Find where the given text appears and provide that cell's center as (X, Y) coordinate. 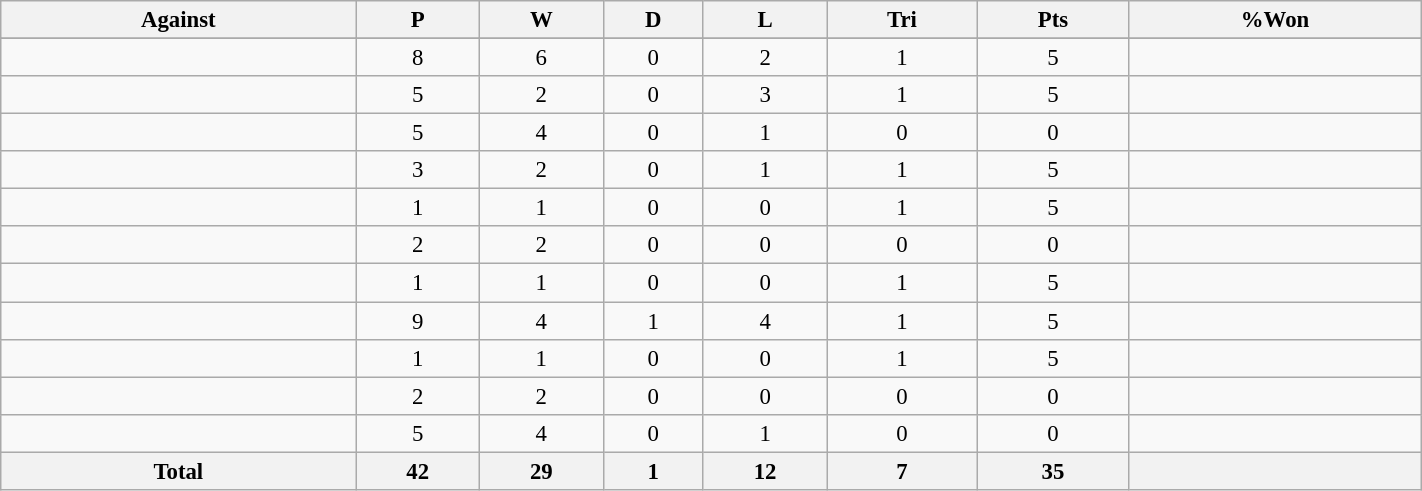
7 (902, 471)
L (765, 20)
%Won (1275, 20)
9 (418, 321)
Tri (902, 20)
Against (178, 20)
W (541, 20)
42 (418, 471)
D (653, 20)
Pts (1053, 20)
29 (541, 471)
12 (765, 471)
8 (418, 58)
Total (178, 471)
6 (541, 58)
35 (1053, 471)
P (418, 20)
